Determine the (X, Y) coordinate at the center of the cell enclosing the given text.  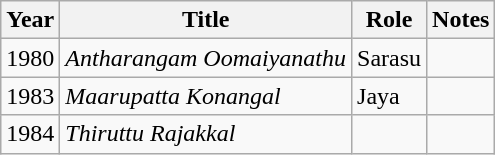
Maarupatta Konangal (206, 96)
Title (206, 20)
Thiruttu Rajakkal (206, 134)
Jaya (390, 96)
Year (30, 20)
Notes (461, 20)
1984 (30, 134)
1983 (30, 96)
1980 (30, 58)
Role (390, 20)
Sarasu (390, 58)
Antharangam Oomaiyanathu (206, 58)
